From the cell containing the given text, extract its center point as [x, y] coordinate. 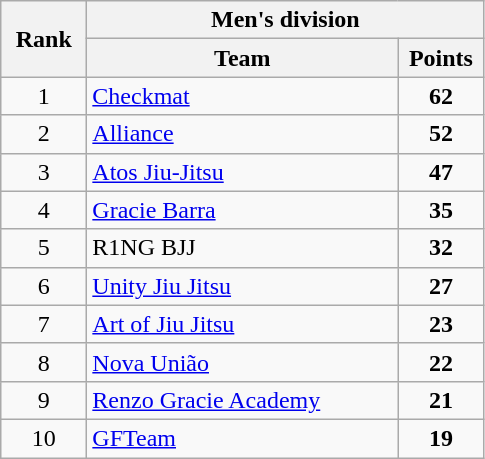
21 [441, 400]
4 [44, 210]
Gracie Barra [242, 210]
Alliance [242, 134]
Renzo Gracie Academy [242, 400]
Unity Jiu Jitsu [242, 286]
Team [242, 58]
Checkmat [242, 96]
Nova União [242, 362]
Men's division [286, 20]
47 [441, 172]
32 [441, 248]
1 [44, 96]
19 [441, 438]
5 [44, 248]
35 [441, 210]
27 [441, 286]
Points [441, 58]
Atos Jiu-Jitsu [242, 172]
3 [44, 172]
GFTeam [242, 438]
Rank [44, 39]
R1NG BJJ [242, 248]
62 [441, 96]
7 [44, 324]
Art of Jiu Jitsu [242, 324]
8 [44, 362]
22 [441, 362]
52 [441, 134]
6 [44, 286]
23 [441, 324]
2 [44, 134]
10 [44, 438]
9 [44, 400]
